Find where the given text appears and provide that cell's center as [x, y] coordinate. 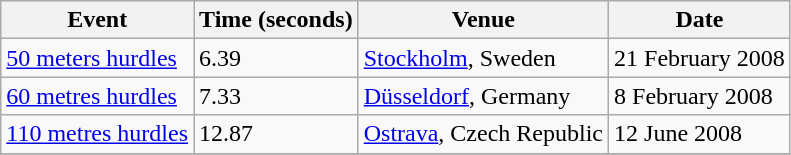
12.87 [276, 134]
21 February 2008 [700, 58]
Ostrava, Czech Republic [483, 134]
50 meters hurdles [98, 58]
60 metres hurdles [98, 96]
6.39 [276, 58]
Düsseldorf, Germany [483, 96]
Date [700, 20]
Event [98, 20]
7.33 [276, 96]
Venue [483, 20]
110 metres hurdles [98, 134]
8 February 2008 [700, 96]
Time (seconds) [276, 20]
12 June 2008 [700, 134]
Stockholm, Sweden [483, 58]
